Detect which cell encompasses the target text, then output its [X, Y] center coordinate. 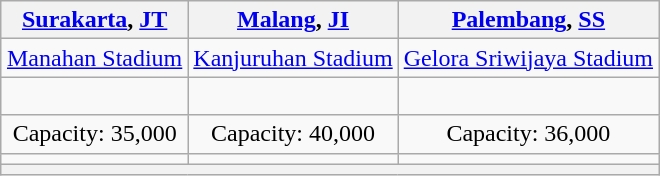
Gelora Sriwijaya Stadium [528, 58]
Kanjuruhan Stadium [293, 58]
Malang, JI [293, 20]
Surakarta, JT [94, 20]
Capacity: 35,000 [94, 134]
Palembang, SS [528, 20]
Capacity: 40,000 [293, 134]
Manahan Stadium [94, 58]
Capacity: 36,000 [528, 134]
